Extract the [X, Y] coordinate from the center of the cell holding the provided text.  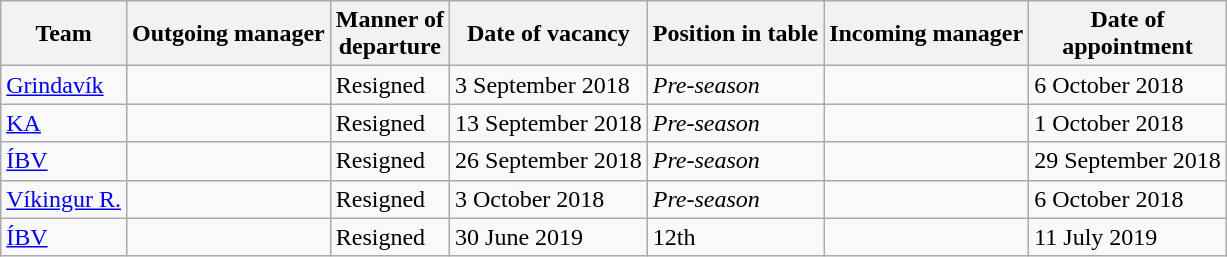
11 July 2019 [1128, 237]
Date of vacancy [549, 34]
12th [735, 237]
29 September 2018 [1128, 161]
KA [64, 123]
13 September 2018 [549, 123]
Grindavík [64, 85]
Outgoing manager [228, 34]
Date ofappointment [1128, 34]
Manner ofdeparture [390, 34]
Team [64, 34]
26 September 2018 [549, 161]
Víkingur R. [64, 199]
Incoming manager [926, 34]
30 June 2019 [549, 237]
3 September 2018 [549, 85]
Position in table [735, 34]
1 October 2018 [1128, 123]
3 October 2018 [549, 199]
